Search for the cell housing the specified text and yield its [X, Y] center coordinate. 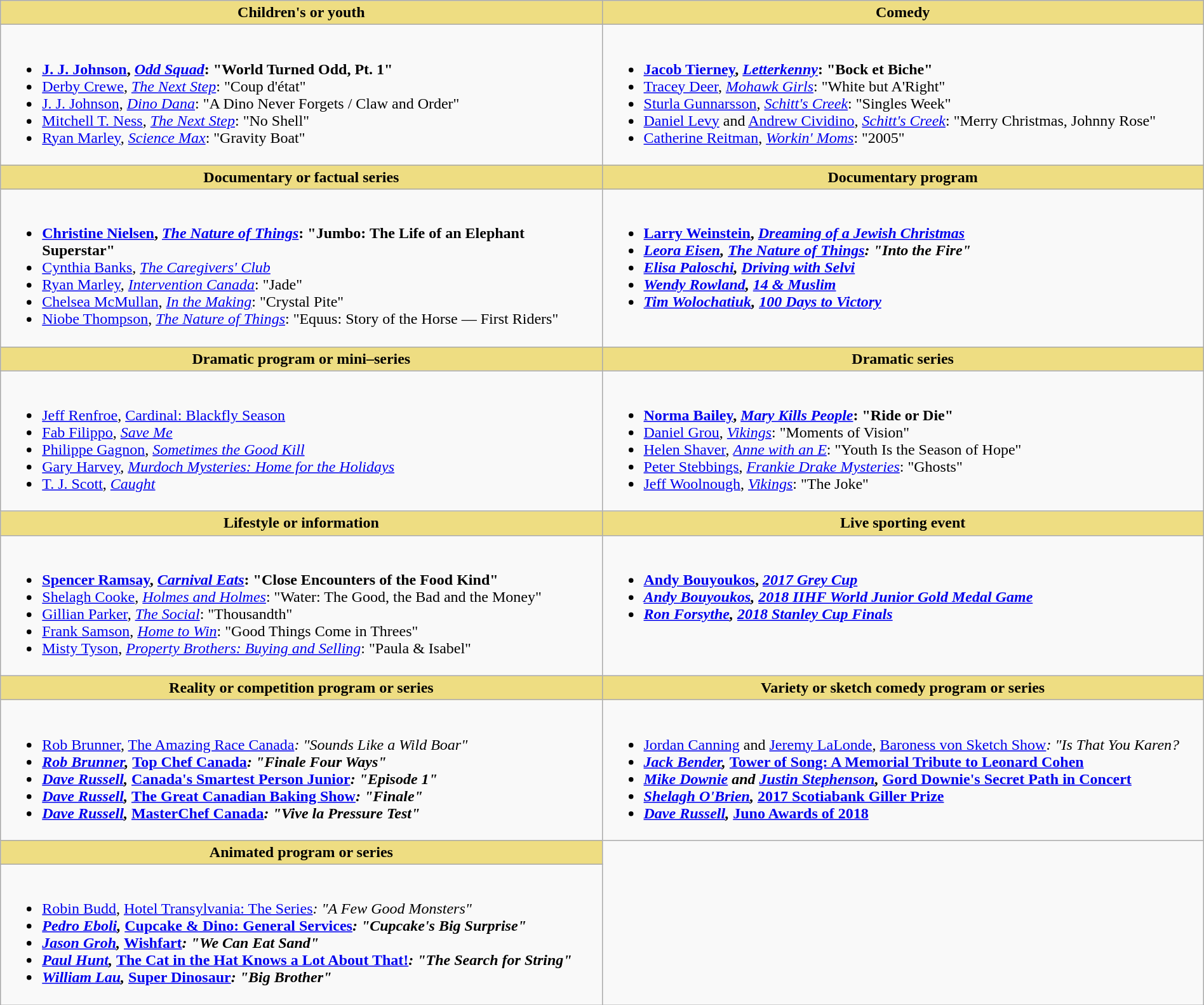
Dramatic series [903, 359]
Comedy [903, 13]
Documentary program [903, 177]
Variety or sketch comedy program or series [903, 688]
Documentary or factual series [301, 177]
Lifestyle or information [301, 523]
Reality or competition program or series [301, 688]
Animated program or series [301, 852]
Dramatic program or mini–series [301, 359]
Andy Bouyoukos, 2017 Grey CupAndy Bouyoukos, 2018 IIHF World Junior Gold Medal GameRon Forsythe, 2018 Stanley Cup Finals [903, 606]
Children's or youth [301, 13]
Live sporting event [903, 523]
